Scan for the cell matching the given text and deliver its [X, Y] coordinate at center. 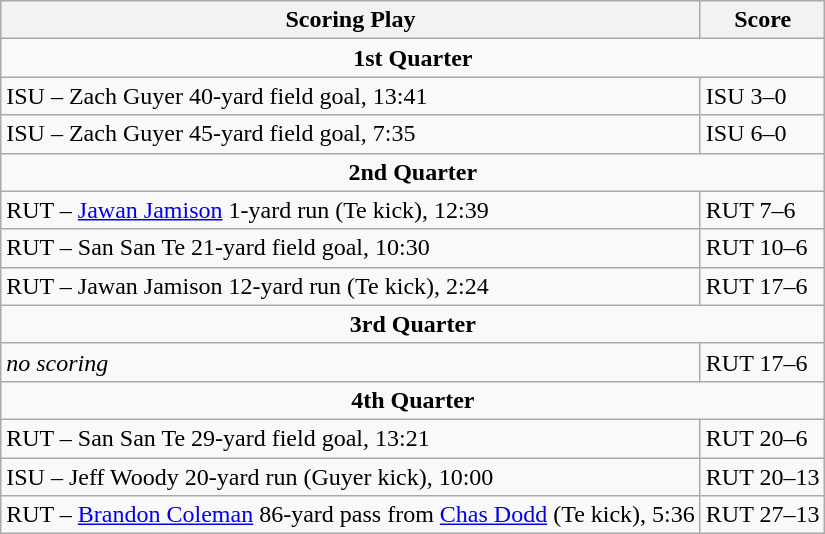
Scoring Play [351, 20]
ISU – Jeff Woody 20-yard run (Guyer kick), 10:00 [351, 477]
RUT 7–6 [762, 210]
ISU 3–0 [762, 96]
3rd Quarter [413, 324]
RUT – Jawan Jamison 1-yard run (Te kick), 12:39 [351, 210]
4th Quarter [413, 400]
ISU – Zach Guyer 45-yard field goal, 7:35 [351, 134]
1st Quarter [413, 58]
ISU 6–0 [762, 134]
ISU – Zach Guyer 40-yard field goal, 13:41 [351, 96]
RUT 20–6 [762, 438]
2nd Quarter [413, 172]
RUT – San San Te 29-yard field goal, 13:21 [351, 438]
no scoring [351, 362]
RUT – Brandon Coleman 86-yard pass from Chas Dodd (Te kick), 5:36 [351, 515]
RUT 27–13 [762, 515]
Score [762, 20]
RUT – Jawan Jamison 12-yard run (Te kick), 2:24 [351, 286]
RUT 10–6 [762, 248]
RUT 20–13 [762, 477]
RUT – San San Te 21-yard field goal, 10:30 [351, 248]
